Return the (x, y) coordinate for the center point of the cell that contains the specified text.  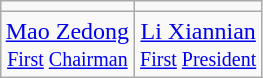
Li XiannianFirst President (198, 44)
Mao ZedongFirst Chairman (67, 44)
